Identify which cell holds the provided text, then report its [X, Y] central coordinate. 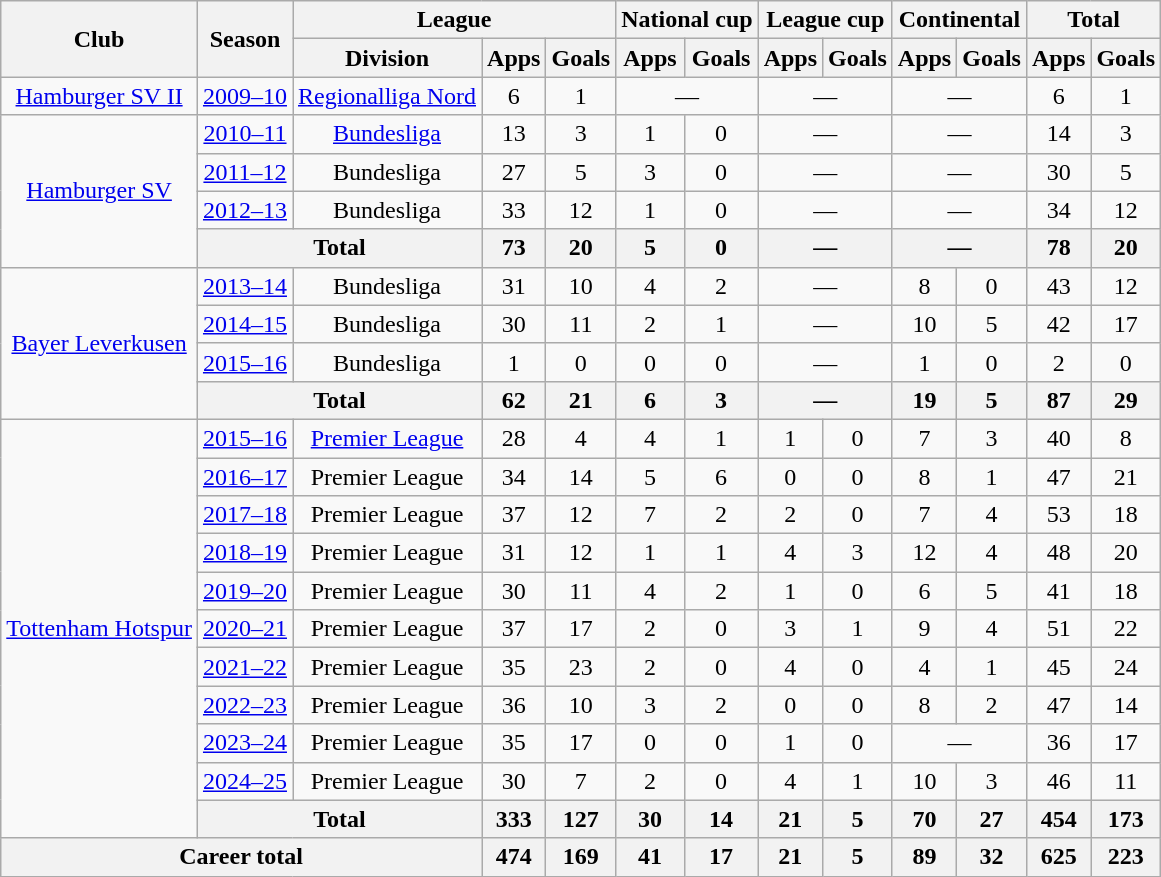
48 [1058, 553]
2017–18 [244, 515]
45 [1058, 667]
24 [1126, 667]
173 [1126, 819]
Club [100, 39]
43 [1058, 286]
2021–22 [244, 667]
Tottenham Hotspur [100, 628]
2019–20 [244, 591]
2023–24 [244, 743]
Season [244, 39]
2016–17 [244, 477]
19 [924, 400]
2018–19 [244, 553]
2010–11 [244, 134]
33 [514, 210]
51 [1058, 629]
13 [514, 134]
2024–25 [244, 781]
2011–12 [244, 172]
53 [1058, 515]
333 [514, 819]
127 [581, 819]
2020–21 [244, 629]
78 [1058, 248]
2009–10 [244, 96]
Hamburger SV [100, 191]
Hamburger SV II [100, 96]
32 [992, 857]
62 [514, 400]
29 [1126, 400]
223 [1126, 857]
League cup [825, 20]
454 [1058, 819]
2012–13 [244, 210]
42 [1058, 324]
Continental [959, 20]
46 [1058, 781]
73 [514, 248]
40 [1058, 438]
87 [1058, 400]
28 [514, 438]
169 [581, 857]
89 [924, 857]
2014–15 [244, 324]
23 [581, 667]
474 [514, 857]
22 [1126, 629]
625 [1058, 857]
Career total [242, 857]
70 [924, 819]
Regionalliga Nord [386, 96]
Division [386, 58]
9 [924, 629]
Bayer Leverkusen [100, 343]
2022–23 [244, 705]
League [454, 20]
National cup [687, 20]
2013–14 [244, 286]
